Extract the (x, y) coordinate from the center of the cell holding the provided text.  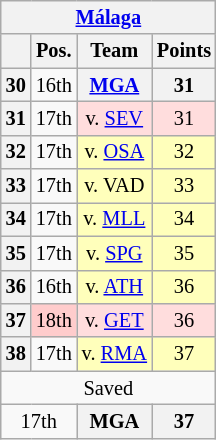
v. ATH (114, 287)
Pos. (54, 51)
Saved (108, 388)
v. VAD (114, 186)
Málaga (108, 17)
Team (114, 51)
18th (54, 320)
Points (184, 51)
v. MLL (114, 219)
38 (16, 354)
v. SPG (114, 253)
v. SEV (114, 118)
30 (16, 85)
v. GET (114, 320)
v. OSA (114, 152)
v. RMA (114, 354)
